Capture the cell that displays the provided text and extract its (X, Y) central coordinate. 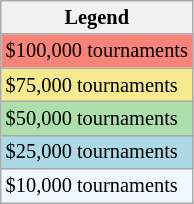
$50,000 tournaments (97, 118)
$100,000 tournaments (97, 51)
$75,000 tournaments (97, 85)
Legend (97, 17)
$25,000 tournaments (97, 152)
$10,000 tournaments (97, 186)
